Identify which cell holds the provided text, then report its [x, y] central coordinate. 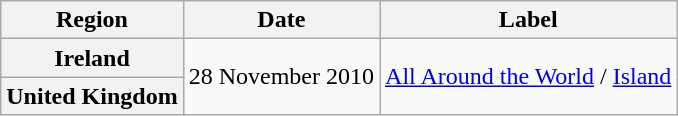
United Kingdom [92, 96]
Date [281, 20]
Region [92, 20]
28 November 2010 [281, 77]
All Around the World / Island [528, 77]
Label [528, 20]
Ireland [92, 58]
